Locate the cell with the specified text and output its (x, y) center coordinate. 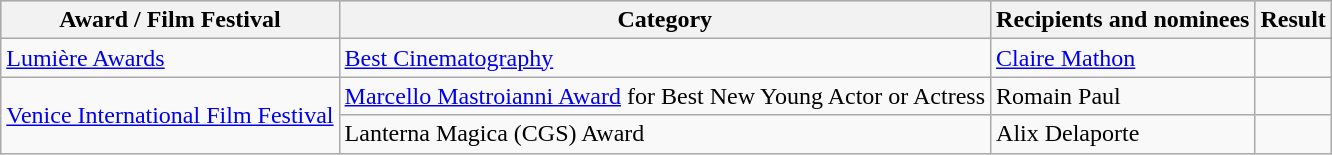
Recipients and nominees (1123, 20)
Marcello Mastroianni Award for Best New Young Actor or Actress (664, 96)
Venice International Film Festival (170, 115)
Lanterna Magica (CGS) Award (664, 134)
Lumière Awards (170, 58)
Award / Film Festival (170, 20)
Alix Delaporte (1123, 134)
Claire Mathon (1123, 58)
Category (664, 20)
Best Cinematography (664, 58)
Romain Paul (1123, 96)
Result (1293, 20)
